Return (x, y) of the center of cell containing provided text 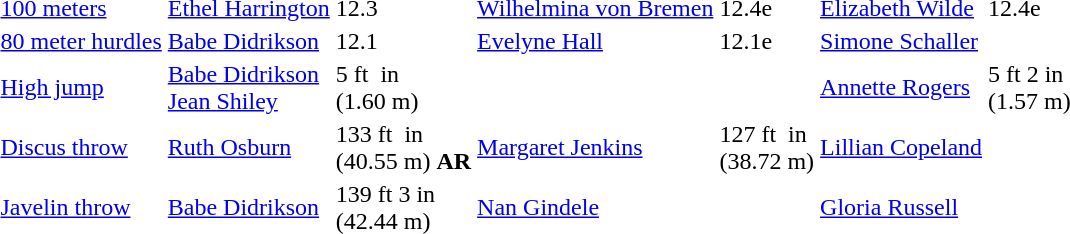
Simone Schaller (902, 41)
133 ft in(40.55 m) AR (403, 148)
12.1e (767, 41)
Babe Didrikson (248, 41)
Ruth Osburn (248, 148)
Lillian Copeland (902, 148)
Babe DidriksonJean Shiley (248, 88)
12.1 (403, 41)
5 ft in(1.60 m) (403, 88)
Annette Rogers (902, 88)
Margaret Jenkins (596, 148)
127 ft in(38.72 m) (767, 148)
Evelyne Hall (596, 41)
